Detect which cell encompasses the target text, then output its [x, y] center coordinate. 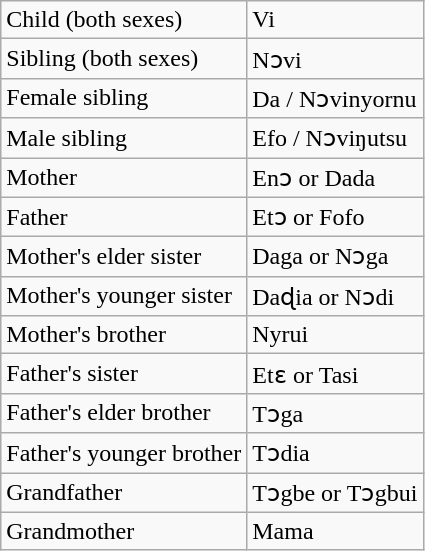
Mother's brother [124, 335]
Daga or Nɔga [335, 257]
Sibling (both sexes) [124, 59]
Tɔgbe or Tɔgbui [335, 492]
Mama [335, 531]
Grandfather [124, 492]
Daɖia or Nɔdi [335, 296]
Tɔga [335, 413]
Da / Nɔvinyornu [335, 98]
Nɔvi [335, 59]
Vi [335, 20]
Male sibling [124, 138]
Tɔdia [335, 453]
Nyrui [335, 335]
Mother [124, 178]
Mother's elder sister [124, 257]
Etɔ or Fofo [335, 217]
Father's sister [124, 374]
Etɛ or Tasi [335, 374]
Grandmother [124, 531]
Father's younger brother [124, 453]
Child (both sexes) [124, 20]
Female sibling [124, 98]
Father's elder brother [124, 413]
Father [124, 217]
Enɔ or Dada [335, 178]
Efo / Nɔviŋutsu [335, 138]
Mother's younger sister [124, 296]
